Extract the [X, Y] coordinate from the center of the cell holding the provided text.  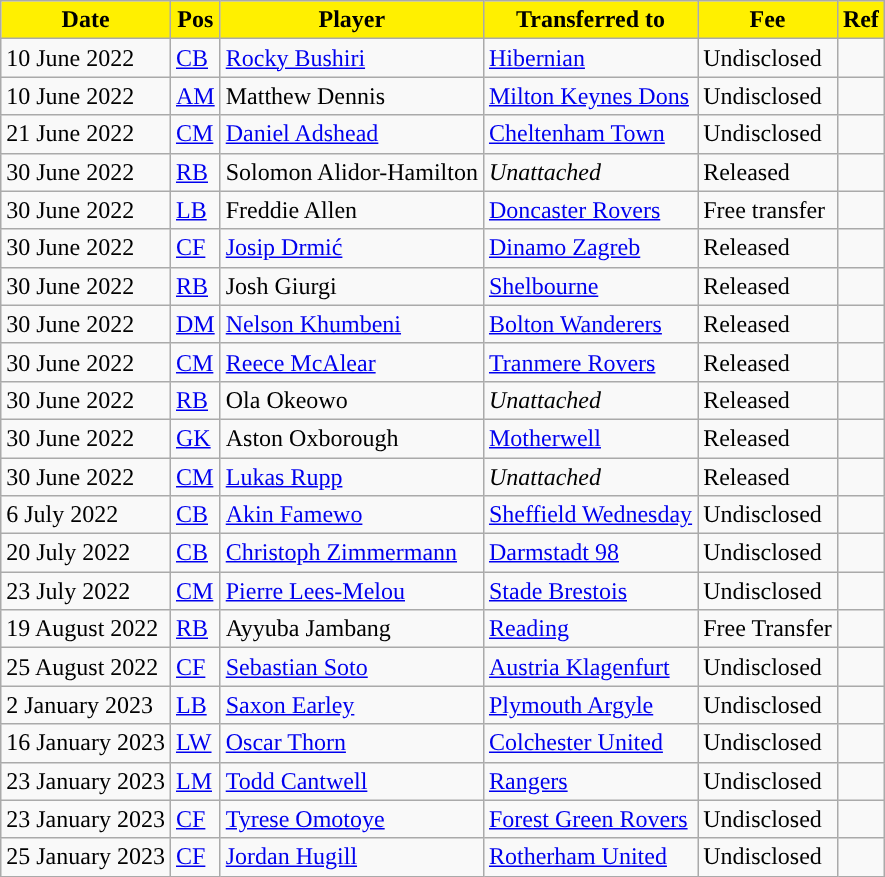
Darmstadt 98 [590, 553]
Transferred to [590, 20]
LW [195, 743]
Aston Oxborough [352, 438]
Tyrese Omotoye [352, 819]
Matthew Dennis [352, 96]
Rocky Bushiri [352, 58]
21 June 2022 [86, 134]
Sebastian Soto [352, 667]
Forest Green Rovers [590, 819]
Milton Keynes Dons [590, 96]
Sheffield Wednesday [590, 515]
Hibernian [590, 58]
Reading [590, 629]
Doncaster Rovers [590, 210]
Ola Okeowo [352, 400]
Todd Cantwell [352, 781]
25 January 2023 [86, 857]
6 July 2022 [86, 515]
Saxon Earley [352, 705]
Austria Klagenfurt [590, 667]
Nelson Khumbeni [352, 324]
Cheltenham Town [590, 134]
Ref [860, 20]
Motherwell [590, 438]
Colchester United [590, 743]
Lukas Rupp [352, 477]
Josip Drmić [352, 248]
Fee [768, 20]
Free Transfer [768, 629]
Plymouth Argyle [590, 705]
20 July 2022 [86, 553]
Oscar Thorn [352, 743]
Christoph Zimmermann [352, 553]
Player [352, 20]
2 January 2023 [86, 705]
Solomon Alidor-Hamilton [352, 172]
Akin Famewo [352, 515]
Josh Giurgi [352, 286]
16 January 2023 [86, 743]
Rotherham United [590, 857]
GK [195, 438]
Date [86, 20]
DM [195, 324]
Dinamo Zagreb [590, 248]
Free transfer [768, 210]
Tranmere Rovers [590, 362]
Ayyuba Jambang [352, 629]
Shelbourne [590, 286]
AM [195, 96]
23 July 2022 [86, 591]
LM [195, 781]
25 August 2022 [86, 667]
Daniel Adshead [352, 134]
Reece McAlear [352, 362]
19 August 2022 [86, 629]
Bolton Wanderers [590, 324]
Jordan Hugill [352, 857]
Freddie Allen [352, 210]
Rangers [590, 781]
Pierre Lees-Melou [352, 591]
Stade Brestois [590, 591]
Pos [195, 20]
